Scan for the cell matching the given text and deliver its (X, Y) coordinate at center. 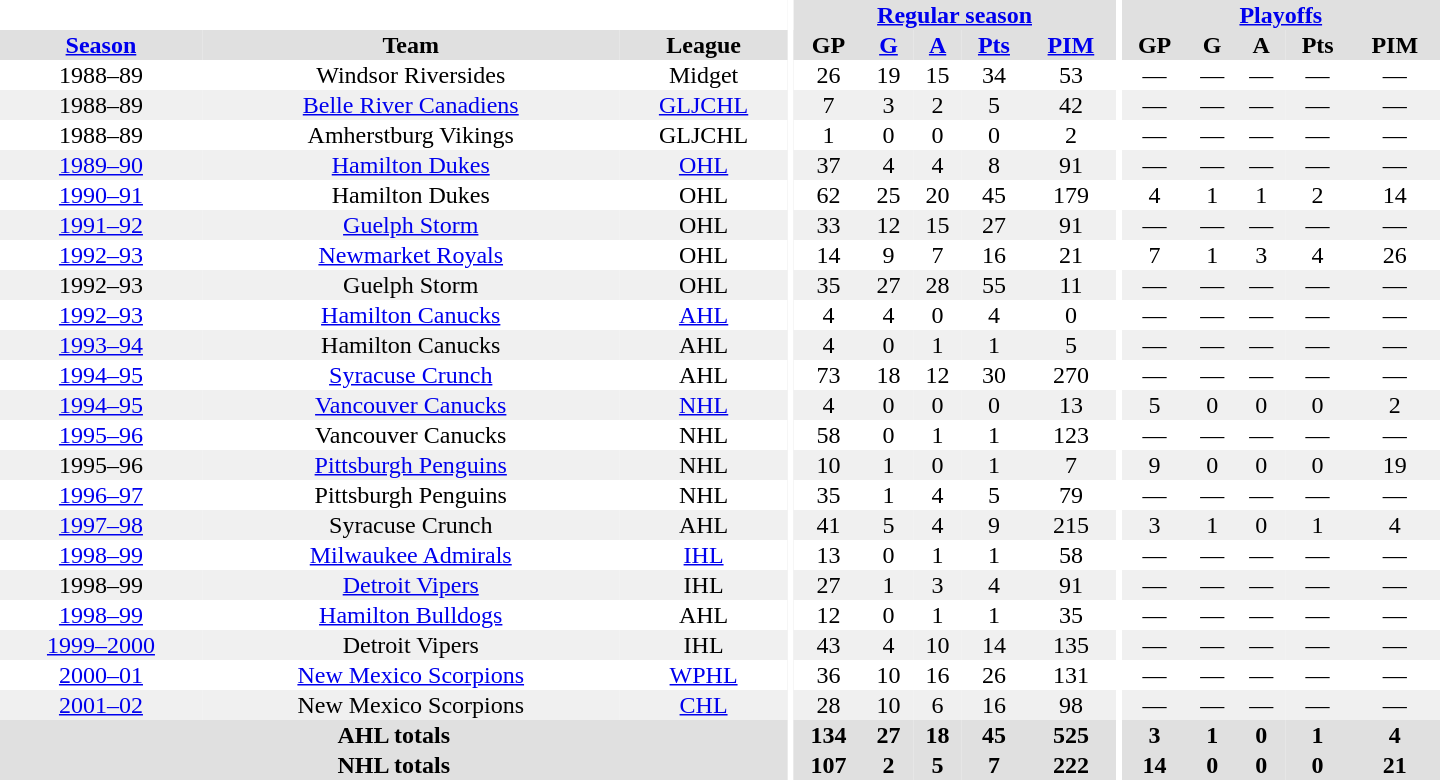
20 (938, 195)
11 (1071, 285)
Regular season (954, 15)
1999–2000 (101, 645)
Milwaukee Admirals (411, 555)
36 (828, 675)
73 (828, 375)
6 (938, 705)
Belle River Canadiens (411, 105)
131 (1071, 675)
CHL (704, 705)
Midget (704, 75)
1989–90 (101, 165)
41 (828, 525)
53 (1071, 75)
AHL totals (394, 735)
1997–98 (101, 525)
43 (828, 645)
Season (101, 45)
34 (994, 75)
Newmarket Royals (411, 255)
2001–02 (101, 705)
134 (828, 735)
25 (888, 195)
107 (828, 765)
1993–94 (101, 345)
30 (994, 375)
42 (1071, 105)
Windsor Riversides (411, 75)
WPHL (704, 675)
NHL totals (394, 765)
222 (1071, 765)
League (704, 45)
Amherstburg Vikings (411, 135)
Team (411, 45)
270 (1071, 375)
Hamilton Bulldogs (411, 615)
2000–01 (101, 675)
62 (828, 195)
1996–97 (101, 495)
1991–92 (101, 225)
123 (1071, 435)
79 (1071, 495)
179 (1071, 195)
8 (994, 165)
525 (1071, 735)
1990–91 (101, 195)
135 (1071, 645)
215 (1071, 525)
Playoffs (1281, 15)
98 (1071, 705)
33 (828, 225)
37 (828, 165)
55 (994, 285)
